Identify which cell holds the provided text, then report its (X, Y) central coordinate. 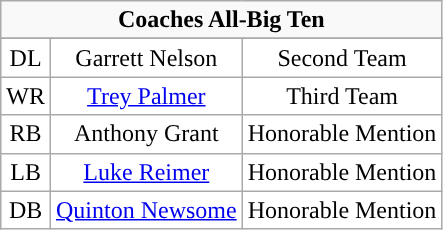
Luke Reimer (146, 172)
Garrett Nelson (146, 58)
DB (26, 210)
Trey Palmer (146, 96)
RB (26, 134)
WR (26, 96)
LB (26, 172)
Quinton Newsome (146, 210)
Second Team (342, 58)
Third Team (342, 96)
Coaches All-Big Ten (222, 20)
DL (26, 58)
Anthony Grant (146, 134)
